For the text-containing cell, return its midpoint in (x, y) coordinate format. 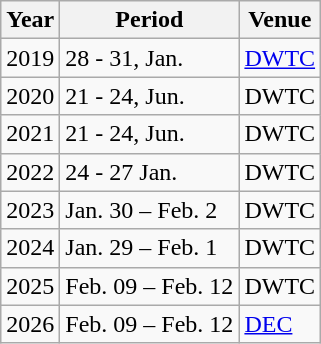
Jan. 29 – Feb. 1 (150, 248)
2025 (30, 286)
2023 (30, 210)
24 - 27 Jan. (150, 172)
Jan. 30 – Feb. 2 (150, 210)
DEC (280, 324)
2024 (30, 248)
2021 (30, 134)
2026 (30, 324)
Year (30, 20)
Venue (280, 20)
2022 (30, 172)
28 - 31, Jan. (150, 58)
2019 (30, 58)
2020 (30, 96)
Period (150, 20)
